Output the (X, Y) coordinate of the center of the cell containing the given text.  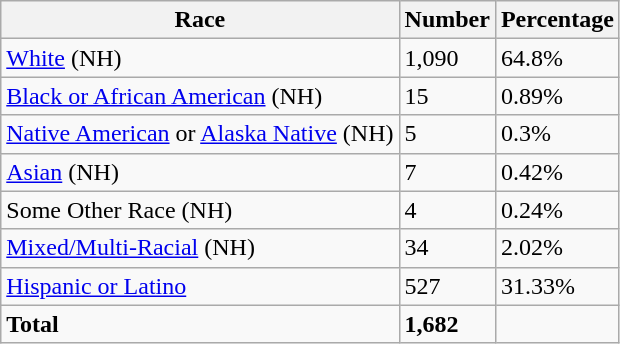
Mixed/Multi-Racial (NH) (200, 248)
Hispanic or Latino (200, 286)
Race (200, 20)
Native American or Alaska Native (NH) (200, 134)
Some Other Race (NH) (200, 210)
Number (447, 20)
Total (200, 324)
0.89% (557, 96)
1,682 (447, 324)
0.3% (557, 134)
Percentage (557, 20)
4 (447, 210)
7 (447, 172)
White (NH) (200, 58)
64.8% (557, 58)
2.02% (557, 248)
Asian (NH) (200, 172)
5 (447, 134)
Black or African American (NH) (200, 96)
0.42% (557, 172)
1,090 (447, 58)
15 (447, 96)
31.33% (557, 286)
0.24% (557, 210)
527 (447, 286)
34 (447, 248)
